Locate the cell with the specified text and output its [x, y] center coordinate. 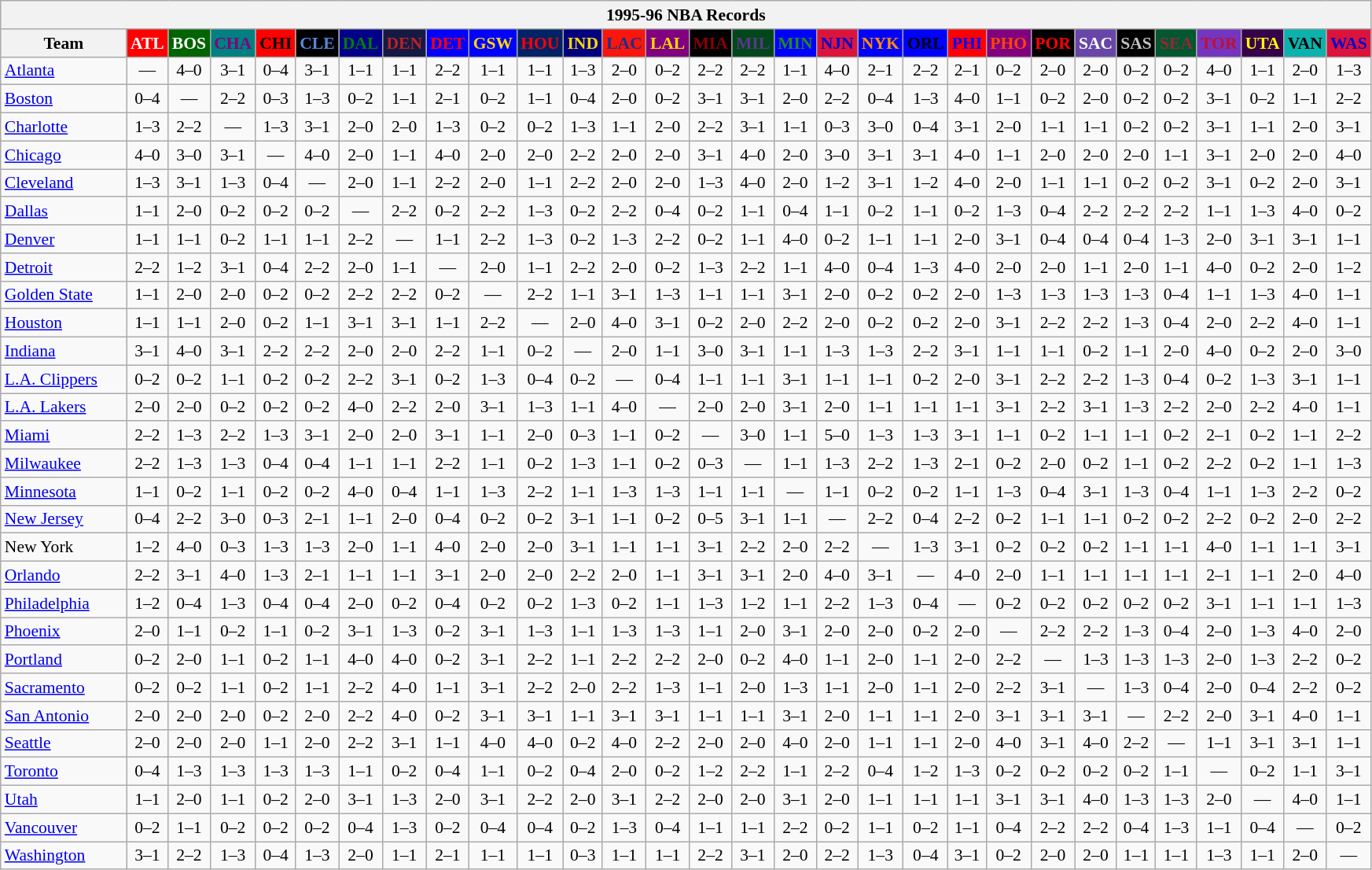
Toronto [64, 772]
Washington [64, 856]
Boston [64, 99]
Houston [64, 323]
L.A. Lakers [64, 407]
Vancouver [64, 828]
LAC [624, 43]
Sacramento [64, 688]
VAN [1305, 43]
Philadelphia [64, 603]
Minnesota [64, 492]
Chicago [64, 155]
Utah [64, 800]
CHA [233, 43]
SAC [1096, 43]
1995-96 NBA Records [686, 15]
BOS [189, 43]
0–5 [710, 519]
New York [64, 547]
ORL [926, 43]
HOU [539, 43]
SAS [1136, 43]
5–0 [837, 436]
Phoenix [64, 632]
IND [583, 43]
CHI [275, 43]
L.A. Clippers [64, 379]
Seattle [64, 743]
PHI [967, 43]
DEN [404, 43]
Cleveland [64, 183]
NJN [837, 43]
Atlanta [64, 71]
CLE [318, 43]
Dallas [64, 212]
New Jersey [64, 519]
Charlotte [64, 127]
Portland [64, 660]
LAL [668, 43]
ATL [148, 43]
Team [64, 43]
GSW [494, 43]
PHO [1008, 43]
MIN [795, 43]
Denver [64, 239]
Detroit [64, 267]
UTA [1263, 43]
TOR [1219, 43]
Golden State [64, 295]
MIA [710, 43]
POR [1053, 43]
WAS [1349, 43]
DET [448, 43]
SEA [1176, 43]
Orlando [64, 576]
MIL [753, 43]
DAL [361, 43]
Miami [64, 436]
Milwaukee [64, 463]
Indiana [64, 352]
San Antonio [64, 716]
NYK [881, 43]
